Pinpoint the cell where the given text exists, returning its [X, Y] midpoint coordinate. 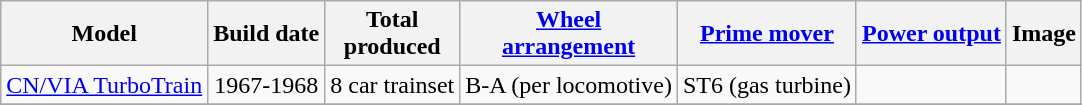
Build date [266, 34]
Model [104, 34]
8 car trainset [392, 85]
1967-1968 [266, 85]
Wheelarrangement [569, 34]
Prime mover [766, 34]
Totalproduced [392, 34]
ST6 (gas turbine) [766, 85]
B-A (per locomotive) [569, 85]
Image [1044, 34]
CN/VIA TurboTrain [104, 85]
Power output [931, 34]
